Capture the cell that displays the provided text and extract its [x, y] central coordinate. 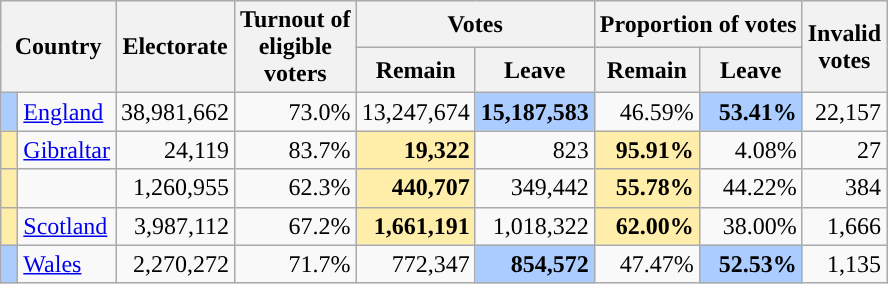
Proportion of votes [698, 24]
22,157 [844, 112]
823 [534, 150]
38.00% [750, 226]
Votes [475, 24]
Invalid votes [844, 47]
440,707 [416, 188]
24,119 [176, 150]
62.00% [646, 226]
13,247,674 [416, 112]
349,442 [534, 188]
Electorate [176, 47]
52.53% [750, 264]
1,260,955 [176, 188]
27 [844, 150]
1,135 [844, 264]
Scotland [67, 226]
854,572 [534, 264]
15,187,583 [534, 112]
1,018,322 [534, 226]
384 [844, 188]
44.22% [750, 188]
83.7% [296, 150]
4.08% [750, 150]
3,987,112 [176, 226]
1,661,191 [416, 226]
62.3% [296, 188]
73.0% [296, 112]
Turnout of eligible voters [296, 47]
England [67, 112]
46.59% [646, 112]
Country [58, 47]
772,347 [416, 264]
95.91% [646, 150]
2,270,272 [176, 264]
47.47% [646, 264]
Gibraltar [67, 150]
38,981,662 [176, 112]
67.2% [296, 226]
1,666 [844, 226]
Wales [67, 264]
71.7% [296, 264]
55.78% [646, 188]
53.41% [750, 112]
19,322 [416, 150]
